From the cell containing the given text, extract its center point as [X, Y] coordinate. 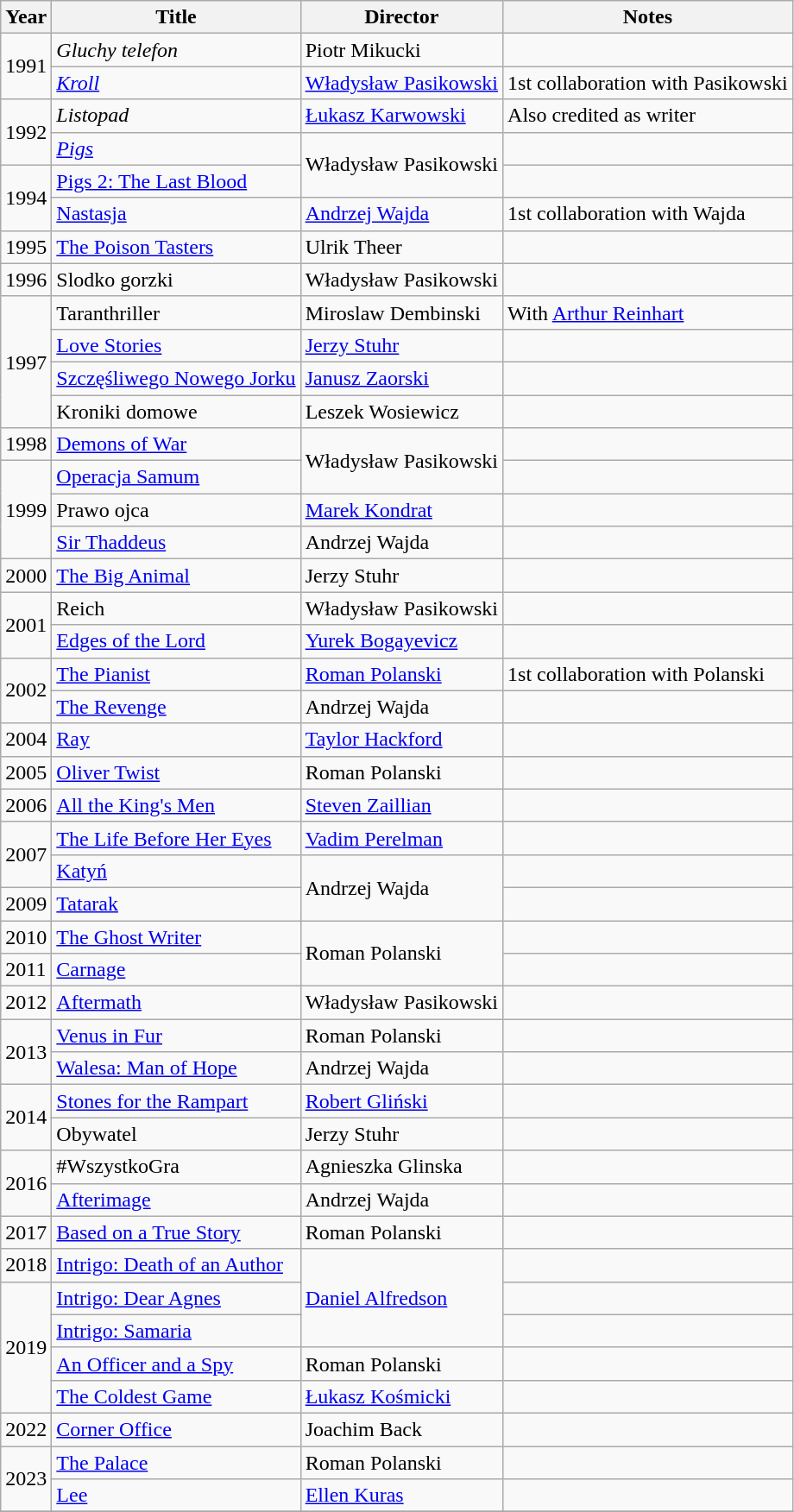
Łukasz Kośmicki [401, 1396]
Walesa: Man of Hope [176, 1068]
Lee [176, 1496]
Slodko gorzki [176, 280]
Afterimage [176, 1200]
2001 [26, 625]
Demons of War [176, 444]
Piotr Mikucki [401, 50]
Director [401, 17]
Corner Office [176, 1429]
Szczęśliwego Nowego Jorku [176, 378]
Taylor Hackford [401, 740]
2005 [26, 772]
2009 [26, 904]
Carnage [176, 970]
Tatarak [176, 904]
2002 [26, 690]
An Officer and a Spy [176, 1364]
1992 [26, 132]
Kroll [176, 83]
Janusz Zaorski [401, 378]
Sir Thaddeus [176, 543]
Joachim Back [401, 1429]
Gluchy telefon [176, 50]
Łukasz Karwowski [401, 116]
Oliver Twist [176, 772]
Ray [176, 740]
Nastasja [176, 214]
Operacja Samum [176, 477]
2016 [26, 1183]
1995 [26, 247]
1st collaboration with Wajda [648, 214]
The Palace [176, 1463]
Notes [648, 17]
The Poison Tasters [176, 247]
Miroslaw Dembinski [401, 312]
2012 [26, 1003]
Kroniki domowe [176, 412]
Intrigo: Dear Agnes [176, 1298]
2013 [26, 1052]
The Ghost Writer [176, 936]
Intrigo: Death of an Author [176, 1265]
Ellen Kuras [401, 1496]
The Life Before Her Eyes [176, 838]
Pigs 2: The Last Blood [176, 181]
The Big Animal [176, 576]
2018 [26, 1265]
2011 [26, 970]
2010 [26, 936]
2007 [26, 854]
Leszek Wosiewicz [401, 412]
Prawo ojca [176, 510]
The Pianist [176, 674]
2019 [26, 1347]
Edges of the Lord [176, 641]
Aftermath [176, 1003]
Reich [176, 608]
Katyń [176, 871]
2014 [26, 1118]
Venus in Fur [176, 1036]
2004 [26, 740]
All the King's Men [176, 805]
2000 [26, 576]
2006 [26, 805]
With Arthur Reinhart [648, 312]
#WszystkoGra [176, 1167]
1997 [26, 362]
1st collaboration with Pasikowski [648, 83]
1991 [26, 66]
Stones for the Rampart [176, 1101]
Taranthriller [176, 312]
Vadim Perelman [401, 838]
2022 [26, 1429]
Based on a True Story [176, 1232]
1994 [26, 198]
The Coldest Game [176, 1396]
The Revenge [176, 707]
Also credited as writer [648, 116]
Year [26, 17]
Yurek Bogayevicz [401, 641]
1st collaboration with Polanski [648, 674]
2023 [26, 1479]
Steven Zaillian [401, 805]
1996 [26, 280]
Listopad [176, 116]
Intrigo: Samaria [176, 1331]
Love Stories [176, 345]
Ulrik Theer [401, 247]
Robert Gliński [401, 1101]
1999 [26, 510]
Marek Kondrat [401, 510]
Obywatel [176, 1134]
Agnieszka Glinska [401, 1167]
1998 [26, 444]
2017 [26, 1232]
Title [176, 17]
Pigs [176, 148]
Daniel Alfredson [401, 1298]
